Scan for the cell matching the given text and deliver its (X, Y) coordinate at center. 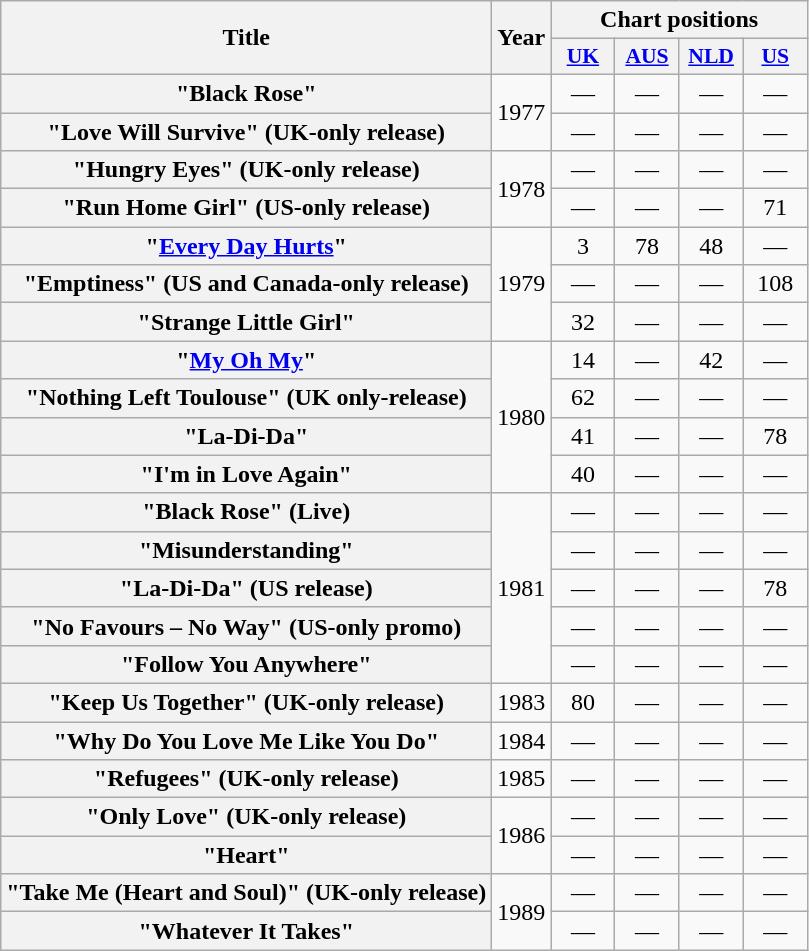
1985 (522, 779)
1984 (522, 741)
"Love Will Survive" (UK-only release) (246, 131)
"No Favours – No Way" (US-only promo) (246, 626)
"Run Home Girl" (US-only release) (246, 208)
"Misunderstanding" (246, 550)
"Nothing Left Toulouse" (UK only-release) (246, 398)
"Follow You Anywhere" (246, 664)
"Only Love" (UK-only release) (246, 817)
14 (583, 360)
"La-Di-Da" (246, 436)
"My Oh My" (246, 360)
"Black Rose" (Live) (246, 512)
1989 (522, 912)
1980 (522, 417)
Chart positions (679, 20)
"Every Day Hurts" (246, 246)
"Strange Little Girl" (246, 322)
"I'm in Love Again" (246, 474)
40 (583, 474)
41 (583, 436)
62 (583, 398)
"Keep Us Together" (UK-only release) (246, 702)
"Heart" (246, 855)
NLD (711, 57)
108 (775, 284)
42 (711, 360)
"Take Me (Heart and Soul)" (UK-only release) (246, 893)
UK (583, 57)
"Refugees" (UK-only release) (246, 779)
71 (775, 208)
"Hungry Eyes" (UK-only release) (246, 170)
"Why Do You Love Me Like You Do" (246, 741)
1986 (522, 836)
1981 (522, 588)
Year (522, 38)
"La-Di-Da" (US release) (246, 588)
AUS (647, 57)
"Black Rose" (246, 93)
Title (246, 38)
US (775, 57)
32 (583, 322)
1978 (522, 189)
1979 (522, 284)
48 (711, 246)
"Whatever It Takes" (246, 931)
80 (583, 702)
1977 (522, 112)
3 (583, 246)
1983 (522, 702)
"Emptiness" (US and Canada-only release) (246, 284)
